Search for the cell housing the specified text and yield its [x, y] center coordinate. 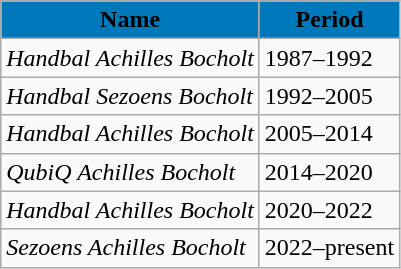
Handbal Sezoens Bocholt [130, 96]
1992–2005 [329, 96]
2005–2014 [329, 134]
Sezoens Achilles Bocholt [130, 248]
QubiQ Achilles Bocholt [130, 172]
2014–2020 [329, 172]
Name [130, 20]
2020–2022 [329, 210]
Period [329, 20]
1987–1992 [329, 58]
2022–present [329, 248]
